Detect which cell encompasses the target text, then output its [x, y] center coordinate. 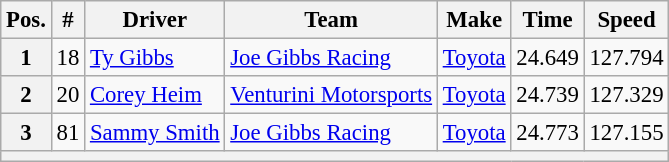
Venturini Motorsports [331, 95]
3 [26, 133]
# [68, 20]
Speed [626, 20]
1 [26, 58]
Team [331, 20]
Ty Gibbs [155, 58]
Make [474, 20]
Corey Heim [155, 95]
127.794 [626, 58]
81 [68, 133]
127.155 [626, 133]
24.739 [548, 95]
Driver [155, 20]
Pos. [26, 20]
127.329 [626, 95]
2 [26, 95]
18 [68, 58]
20 [68, 95]
24.773 [548, 133]
Sammy Smith [155, 133]
24.649 [548, 58]
Time [548, 20]
